Identify which cell holds the provided text, then report its [X, Y] central coordinate. 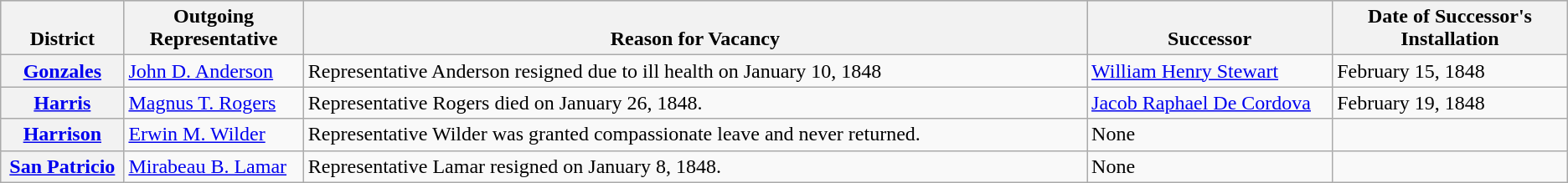
District [62, 28]
John D. Anderson [214, 71]
OutgoingRepresentative [214, 28]
Reason for Vacancy [695, 28]
Representative Lamar resigned on January 8, 1848. [695, 166]
San Patricio [62, 166]
February 15, 1848 [1451, 71]
Successor [1210, 28]
Date of Successor's Installation [1451, 28]
Representative Rogers died on January 26, 1848. [695, 103]
Representative Wilder was granted compassionate leave and never returned. [695, 135]
February 19, 1848 [1451, 103]
Harris [62, 103]
Magnus T. Rogers [214, 103]
Mirabeau B. Lamar [214, 166]
Jacob Raphael De Cordova [1210, 103]
Representative Anderson resigned due to ill health on January 10, 1848 [695, 71]
Harrison [62, 135]
Gonzales [62, 71]
Erwin M. Wilder [214, 135]
William Henry Stewart [1210, 71]
